Locate the cell with the specified text and output its (x, y) center coordinate. 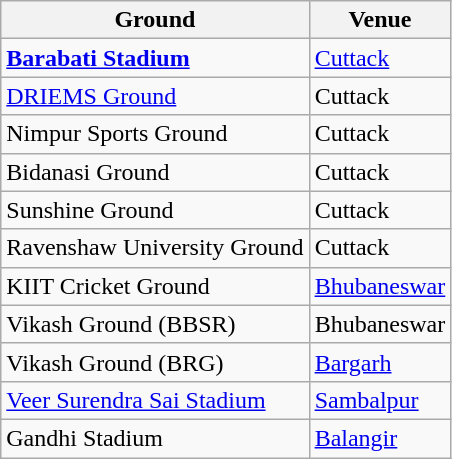
Venue (380, 20)
Vikash Ground (BRG) (155, 362)
Bidanasi Ground (155, 172)
Ravenshaw University Ground (155, 248)
Barabati Stadium (155, 58)
Vikash Ground (BBSR) (155, 324)
DRIEMS Ground (155, 96)
Veer Surendra Sai Stadium (155, 400)
Bargarh (380, 362)
Balangir (380, 438)
Gandhi Stadium (155, 438)
KIIT Cricket Ground (155, 286)
Ground (155, 20)
Nimpur Sports Ground (155, 134)
Sunshine Ground (155, 210)
Sambalpur (380, 400)
